Pinpoint the cell where the given text exists, returning its [X, Y] midpoint coordinate. 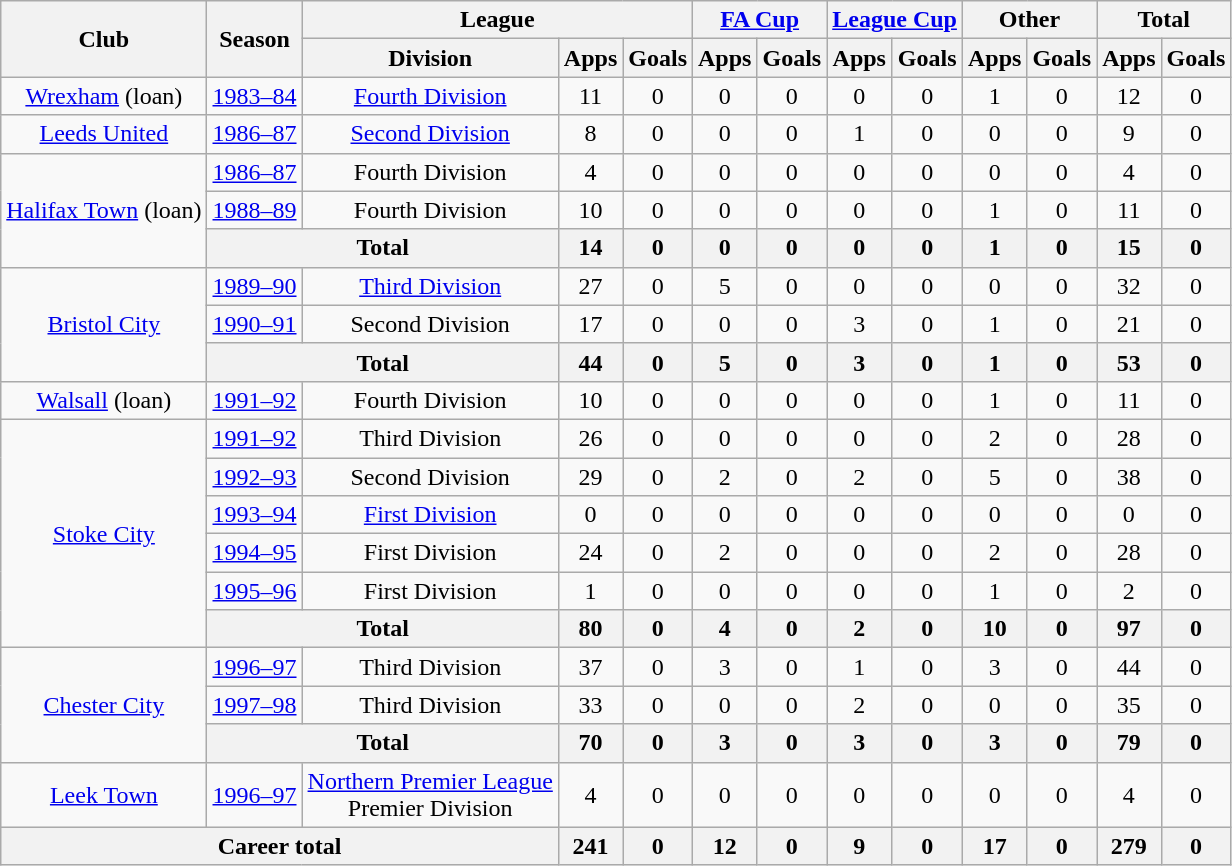
Northern Premier LeaguePremier Division [430, 794]
Career total [280, 846]
70 [590, 743]
97 [1129, 629]
League [497, 20]
FA Cup [760, 20]
1997–98 [254, 705]
Leeds United [104, 134]
29 [590, 477]
League Cup [895, 20]
33 [590, 705]
1995–96 [254, 591]
Other [1029, 20]
Wrexham (loan) [104, 96]
26 [590, 438]
1990–91 [254, 324]
38 [1129, 477]
Halifax Town (loan) [104, 210]
Bristol City [104, 324]
1989–90 [254, 286]
8 [590, 134]
1988–89 [254, 210]
24 [590, 553]
27 [590, 286]
15 [1129, 248]
1983–84 [254, 96]
Walsall (loan) [104, 400]
1993–94 [254, 515]
32 [1129, 286]
79 [1129, 743]
Leek Town [104, 794]
Stoke City [104, 533]
53 [1129, 362]
Season [254, 39]
1992–93 [254, 477]
Chester City [104, 705]
21 [1129, 324]
80 [590, 629]
241 [590, 846]
1994–95 [254, 553]
14 [590, 248]
35 [1129, 705]
Division [430, 58]
37 [590, 667]
279 [1129, 846]
Club [104, 39]
